For the text-containing cell, return its midpoint in [X, Y] coordinate format. 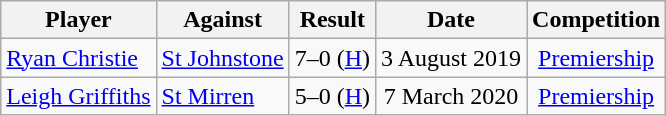
5–0 (H) [332, 96]
Player [78, 20]
7 March 2020 [450, 96]
Competition [596, 20]
St Mirren [222, 96]
Date [450, 20]
7–0 (H) [332, 58]
3 August 2019 [450, 58]
Leigh Griffiths [78, 96]
St Johnstone [222, 58]
Ryan Christie [78, 58]
Result [332, 20]
Against [222, 20]
